Pinpoint the cell where the given text exists, returning its (X, Y) midpoint coordinate. 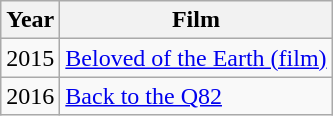
Back to the Q82 (196, 96)
2015 (30, 58)
Year (30, 20)
2016 (30, 96)
Film (196, 20)
Beloved of the Earth (film) (196, 58)
